Scan for the cell matching the given text and deliver its [x, y] coordinate at center. 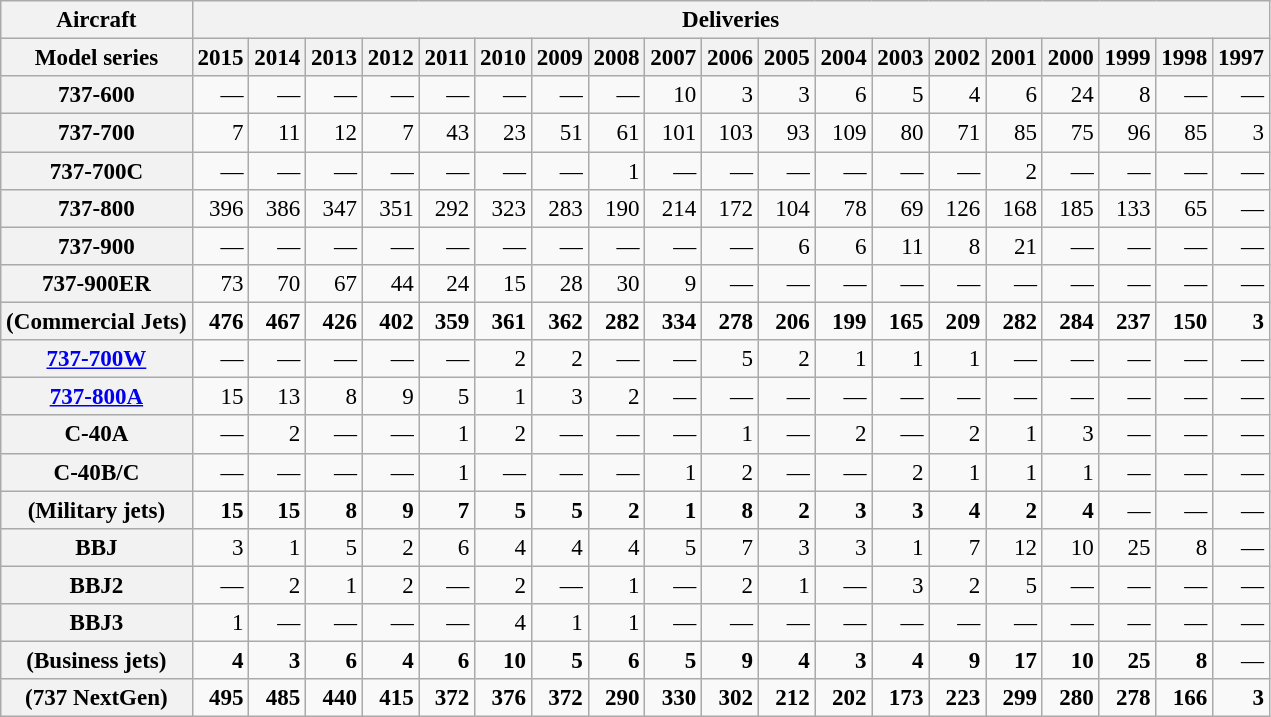
28 [560, 284]
737-900ER [96, 284]
61 [616, 133]
173 [900, 698]
209 [958, 322]
165 [900, 322]
1999 [1128, 58]
737-800A [96, 397]
2011 [447, 58]
78 [844, 209]
361 [504, 322]
737-700C [96, 171]
13 [278, 397]
415 [390, 698]
172 [730, 209]
65 [1184, 209]
30 [616, 284]
67 [334, 284]
2014 [278, 58]
(Business jets) [96, 661]
75 [1070, 133]
1998 [1184, 58]
485 [278, 698]
2006 [730, 58]
396 [220, 209]
284 [1070, 322]
2013 [334, 58]
199 [844, 322]
476 [220, 322]
426 [334, 322]
(Military jets) [96, 510]
223 [958, 698]
737-900 [96, 246]
283 [560, 209]
103 [730, 133]
737-700 [96, 133]
168 [1014, 209]
2009 [560, 58]
737-700W [96, 359]
BBJ2 [96, 585]
Model series [96, 58]
202 [844, 698]
467 [278, 322]
BBJ3 [96, 623]
2015 [220, 58]
214 [674, 209]
2000 [1070, 58]
126 [958, 209]
104 [786, 209]
69 [900, 209]
109 [844, 133]
2001 [1014, 58]
292 [447, 209]
330 [674, 698]
43 [447, 133]
185 [1070, 209]
70 [278, 284]
2003 [900, 58]
44 [390, 284]
51 [560, 133]
323 [504, 209]
290 [616, 698]
299 [1014, 698]
80 [900, 133]
440 [334, 698]
150 [1184, 322]
190 [616, 209]
(737 NextGen) [96, 698]
359 [447, 322]
347 [334, 209]
17 [1014, 661]
101 [674, 133]
237 [1128, 322]
C-40B/C [96, 472]
21 [1014, 246]
334 [674, 322]
206 [786, 322]
166 [1184, 698]
2005 [786, 58]
(Commercial Jets) [96, 322]
96 [1128, 133]
351 [390, 209]
BBJ [96, 548]
2012 [390, 58]
2002 [958, 58]
C-40A [96, 435]
2007 [674, 58]
495 [220, 698]
23 [504, 133]
1997 [1242, 58]
362 [560, 322]
71 [958, 133]
280 [1070, 698]
133 [1128, 209]
Aircraft [96, 20]
2004 [844, 58]
302 [730, 698]
93 [786, 133]
737-800 [96, 209]
212 [786, 698]
386 [278, 209]
376 [504, 698]
2008 [616, 58]
402 [390, 322]
Deliveries [730, 20]
73 [220, 284]
737-600 [96, 95]
2010 [504, 58]
